Extract the (X, Y) coordinate from the center of the cell holding the provided text.  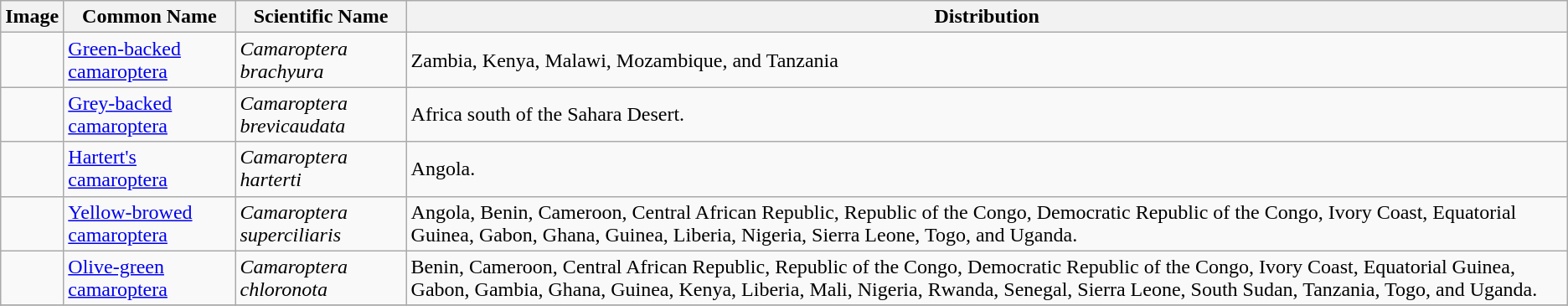
Green-backed camaroptera (149, 60)
Angola. (987, 169)
Distribution (987, 17)
Grey-backed camaroptera (149, 114)
Zambia, Kenya, Malawi, Mozambique, and Tanzania (987, 60)
Common Name (149, 17)
Camaroptera brachyura (321, 60)
Yellow-browed camaroptera (149, 223)
Image (32, 17)
Camaroptera brevicaudata (321, 114)
Hartert's camaroptera (149, 169)
Scientific Name (321, 17)
Camaroptera superciliaris (321, 223)
Camaroptera chloronota (321, 278)
Africa south of the Sahara Desert. (987, 114)
Olive-green camaroptera (149, 278)
Camaroptera harterti (321, 169)
